Pinpoint the cell where the given text exists, returning its (X, Y) midpoint coordinate. 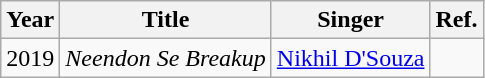
Year (30, 20)
Ref. (456, 20)
Nikhil D'Souza (350, 58)
Neendon Se Breakup (166, 58)
2019 (30, 58)
Title (166, 20)
Singer (350, 20)
